Find where the given text appears and provide that cell's center as [X, Y] coordinate. 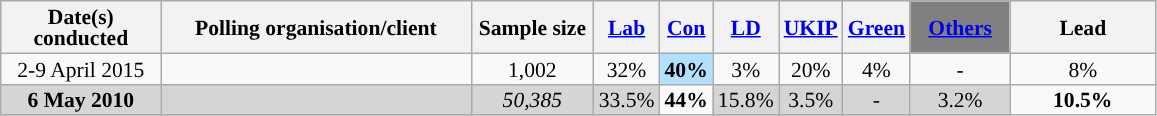
Lab [627, 27]
Lead [1082, 27]
15.8% [746, 100]
Con [686, 27]
50,385 [532, 100]
Polling organisation/client [316, 27]
32% [627, 68]
Sample size [532, 27]
3.5% [811, 100]
6 May 2010 [81, 100]
8% [1082, 68]
44% [686, 100]
4% [876, 68]
1,002 [532, 68]
LD [746, 27]
2-9 April 2015 [81, 68]
40% [686, 68]
UKIP [811, 27]
3% [746, 68]
20% [811, 68]
Green [876, 27]
Date(s)conducted [81, 27]
33.5% [627, 100]
10.5% [1082, 100]
Others [960, 27]
3.2% [960, 100]
